Extract the (X, Y) coordinate from the center of the cell holding the provided text.  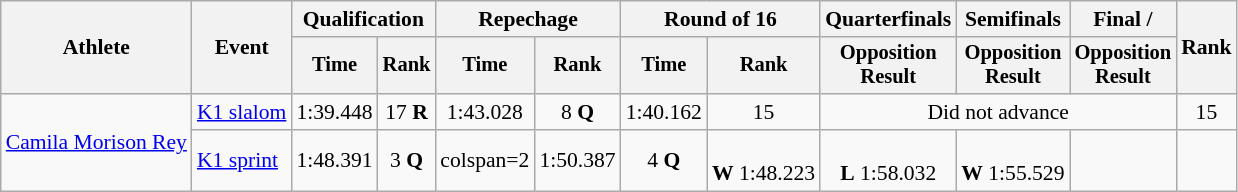
1:48.391 (334, 160)
Did not advance (998, 112)
K1 slalom (242, 112)
Semifinals (1012, 19)
1:43.028 (484, 112)
colspan=2 (484, 160)
Repechage (528, 19)
L 1:58.032 (888, 160)
Event (242, 48)
1:39.448 (334, 112)
Qualification (363, 19)
K1 sprint (242, 160)
4 Q (664, 160)
W 1:55.529 (1012, 160)
Round of 16 (721, 19)
Quarterfinals (888, 19)
17 R (407, 112)
W 1:48.223 (764, 160)
1:50.387 (577, 160)
Athlete (96, 48)
8 Q (577, 112)
Final / (1124, 19)
3 Q (407, 160)
Camila Morison Rey (96, 142)
1:40.162 (664, 112)
